For the text-containing cell, return its midpoint in [X, Y] coordinate format. 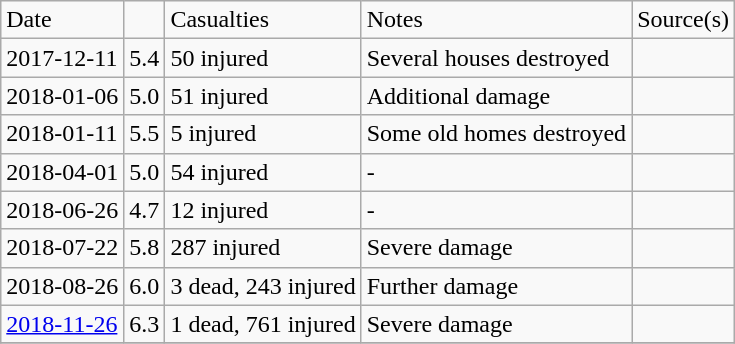
Additional damage [496, 96]
2018-01-06 [62, 96]
2018-11-26 [62, 324]
3 dead, 243 injured [263, 286]
12 injured [263, 210]
6.3 [144, 324]
287 injured [263, 248]
2018-07-22 [62, 248]
Some old homes destroyed [496, 134]
Date [62, 20]
2018-01-11 [62, 134]
2017-12-11 [62, 58]
2018-06-26 [62, 210]
5.8 [144, 248]
51 injured [263, 96]
54 injured [263, 172]
5.5 [144, 134]
1 dead, 761 injured [263, 324]
5.4 [144, 58]
Source(s) [684, 20]
2018-08-26 [62, 286]
4.7 [144, 210]
5 injured [263, 134]
Further damage [496, 286]
2018-04-01 [62, 172]
Notes [496, 20]
Several houses destroyed [496, 58]
6.0 [144, 286]
50 injured [263, 58]
Casualties [263, 20]
